Determine the [x, y] coordinate at the center of the cell enclosing the given text.  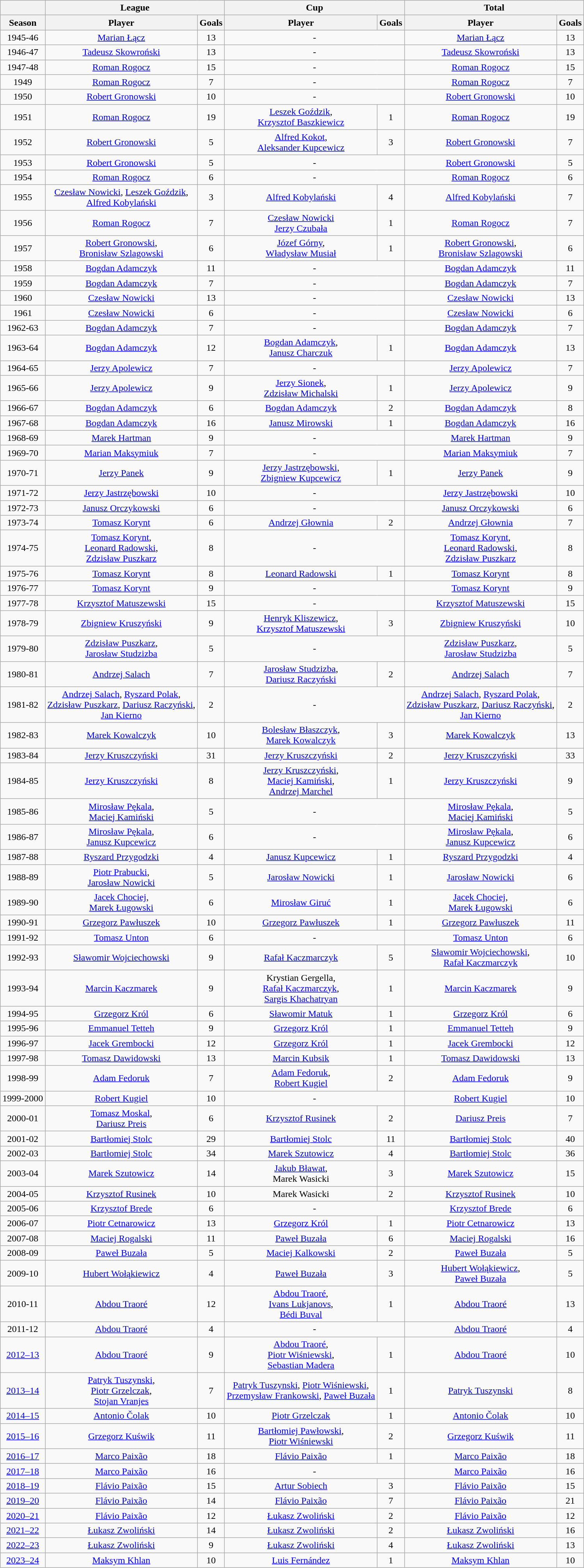
36 [570, 1153]
1976-77 [23, 588]
Season [23, 23]
1965-66 [23, 388]
Piotr Grzelczak [301, 1416]
2003-04 [23, 1174]
1958 [23, 268]
1982-83 [23, 735]
1990-91 [23, 923]
1966-67 [23, 408]
1947-48 [23, 67]
1972-73 [23, 508]
1986-87 [23, 836]
Rafał Kaczmarczyk [301, 957]
2014–15 [23, 1416]
1993-94 [23, 988]
Jakub Bławat,Marek Wasicki [301, 1174]
2020–21 [23, 1516]
1974-75 [23, 548]
Dariusz Preis [481, 1118]
1988-89 [23, 877]
1962-63 [23, 328]
2001-02 [23, 1138]
1957 [23, 248]
League [135, 8]
21 [570, 1501]
Sławomir Wojciechowski,Rafał Kaczmarczyk [481, 957]
1961 [23, 313]
2011-12 [23, 1329]
Leszek Goździk,Krzysztof Baszkiewicz [301, 117]
Jerzy Kruszczyński,Maciej Kamiński,Andrzej Marchel [301, 781]
Maciej Kalkowski [301, 1253]
1970-71 [23, 473]
1956 [23, 222]
1959 [23, 283]
2021–22 [23, 1531]
1998-99 [23, 1078]
1960 [23, 298]
Hubert Wołąkiewicz,Paweł Buzała [481, 1273]
1981-82 [23, 705]
Czesław Nowicki, Leszek Goździk,Alfred Kobylański [121, 197]
1975-76 [23, 574]
1973-74 [23, 523]
Leonard Radowski [301, 574]
Jarosław Studzizba,Dariusz Raczyński [301, 674]
1964-65 [23, 368]
1971-72 [23, 493]
1950 [23, 97]
Sławomir Wojciechowski [121, 957]
1946-47 [23, 52]
Jerzy Sionek,Zdzisław Michalski [301, 388]
Mirosław Giruć [301, 903]
Patryk Tuszynski [481, 1390]
2008-09 [23, 1253]
29 [211, 1138]
1955 [23, 197]
1977-78 [23, 603]
1983-84 [23, 755]
2019–20 [23, 1501]
1989-90 [23, 903]
Artur Sobiech [301, 1486]
1992-93 [23, 957]
1951 [23, 117]
1963-64 [23, 348]
2002-03 [23, 1153]
2018–19 [23, 1486]
1994-95 [23, 1014]
Sławomir Matuk [301, 1014]
2022–23 [23, 1545]
1954 [23, 177]
Bogdan Adamczyk,Janusz Charczuk [301, 348]
Total [494, 8]
Patryk Tuszynski,Piotr Grzelczak,Stojan Vranjes [121, 1390]
1980-81 [23, 674]
1953 [23, 162]
34 [211, 1153]
2009-10 [23, 1273]
Adam Fedoruk,Robert Kugiel [301, 1078]
2015–16 [23, 1436]
Luis Fernández [301, 1560]
Cup [314, 8]
40 [570, 1138]
1985-86 [23, 812]
1969-70 [23, 453]
Henryk Kliszewicz,Krzysztof Matuszewski [301, 623]
Marcin Kubsik [301, 1058]
1987-88 [23, 857]
1996-97 [23, 1043]
1979-80 [23, 648]
Patryk Tuszynski, Piotr Wiśniewski,Przemysław Frankowski, Paweł Buzała [301, 1390]
31 [211, 755]
1949 [23, 82]
1978-79 [23, 623]
1995-96 [23, 1028]
Józef Górny,Władysław Musiał [301, 248]
1967-68 [23, 423]
2012–13 [23, 1355]
2007-08 [23, 1238]
2013–14 [23, 1390]
Abdou Traoré,Ivans Lukjanovs,Bédi Buval [301, 1304]
2005-06 [23, 1209]
Hubert Wołąkiewicz [121, 1273]
2004-05 [23, 1193]
2006-07 [23, 1224]
Alfred Kokot,Aleksander Kupcewicz [301, 142]
1984-85 [23, 781]
2010-11 [23, 1304]
Czesław NowickiJerzy Czubała [301, 222]
1999-2000 [23, 1098]
Abdou Traoré,Piotr Wiśniewski,Sebastian Madera [301, 1355]
Marek Wasicki [301, 1193]
Tomasz Moskal,Dariusz Preis [121, 1118]
Janusz Mirowski [301, 423]
33 [570, 755]
Krystian Gergella,Rafał Kaczmarczyk,Sargis Khachatryan [301, 988]
1952 [23, 142]
1968-69 [23, 438]
2000-01 [23, 1118]
Janusz Kupcewicz [301, 857]
Bolesław Błaszczyk,Marek Kowalczyk [301, 735]
1945-46 [23, 37]
Jerzy Jastrzębowski,Zbigniew Kupcewicz [301, 473]
Bartłomiej Pawłowski,Piotr Wiśniewski [301, 1436]
1997-98 [23, 1058]
2017–18 [23, 1471]
2023–24 [23, 1560]
1991-92 [23, 938]
2016–17 [23, 1456]
Piotr Prabucki,Jarosław Nowicki [121, 877]
